Return (x, y) of the center of cell containing provided text 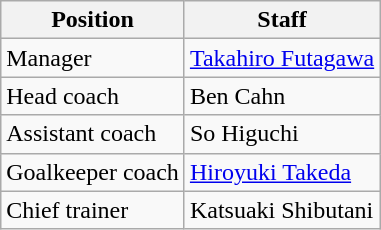
So Higuchi (282, 134)
Staff (282, 20)
Katsuaki Shibutani (282, 210)
Assistant coach (93, 134)
Chief trainer (93, 210)
Goalkeeper coach (93, 172)
Head coach (93, 96)
Manager (93, 58)
Position (93, 20)
Ben Cahn (282, 96)
Takahiro Futagawa (282, 58)
Hiroyuki Takeda (282, 172)
